Search for the cell housing the specified text and yield its (x, y) center coordinate. 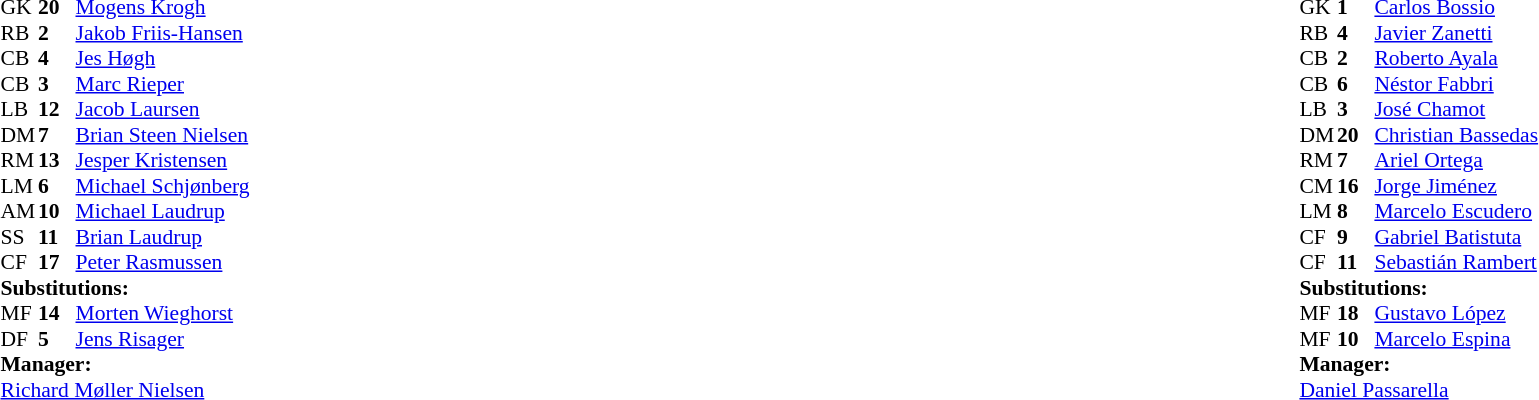
Jesper Kristensen (163, 161)
Jakob Friis-Hansen (163, 33)
Néstor Fabbri (1456, 84)
SS (19, 237)
Morten Wieghorst (163, 313)
Gabriel Batistuta (1456, 237)
José Chamot (1456, 109)
Ariel Ortega (1456, 161)
Jens Risager (163, 339)
Marcelo Escudero (1456, 211)
Marc Rieper (163, 84)
13 (57, 161)
Christian Bassedas (1456, 135)
Brian Steen Nielsen (163, 135)
18 (1356, 313)
Brian Laudrup (163, 237)
Michael Schjønberg (163, 186)
Roberto Ayala (1456, 59)
DF (19, 339)
AM (19, 211)
Jes Høgh (163, 59)
Michael Laudrup (163, 211)
5 (57, 339)
8 (1356, 211)
CM (1318, 186)
9 (1356, 237)
Marcelo Espina (1456, 339)
14 (57, 313)
Sebastián Rambert (1456, 263)
20 (1356, 135)
Peter Rasmussen (163, 263)
Gustavo López (1456, 313)
Jacob Laursen (163, 109)
Javier Zanetti (1456, 33)
12 (57, 109)
17 (57, 263)
Jorge Jiménez (1456, 186)
16 (1356, 186)
